Return the [x, y] coordinate for the center point of the cell that contains the specified text.  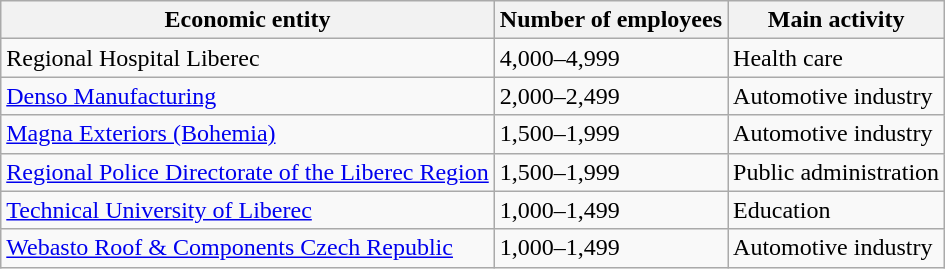
Technical University of Liberec [248, 210]
Denso Manufacturing [248, 96]
Regional Police Directorate of the Liberec Region [248, 172]
Main activity [836, 20]
Number of employees [610, 20]
2,000–2,499 [610, 96]
Education [836, 210]
Webasto Roof & Components Czech Republic [248, 248]
4,000–4,999 [610, 58]
Regional Hospital Liberec [248, 58]
Public administration [836, 172]
Economic entity [248, 20]
Magna Exteriors (Bohemia) [248, 134]
Health care [836, 58]
